Identify which cell holds the provided text, then report its (x, y) central coordinate. 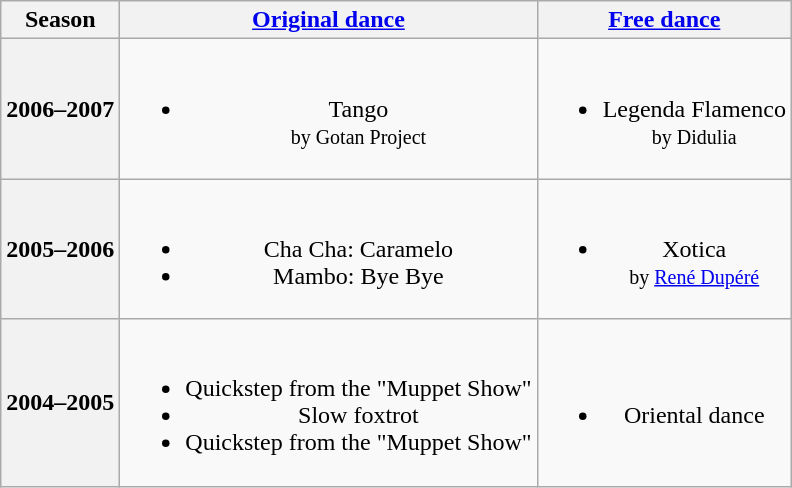
Original dance (328, 20)
Tango by Gotan Project (328, 109)
Cha Cha: CarameloMambo: Bye Bye (328, 249)
Xotica by René Dupéré (664, 249)
Oriental dance (664, 402)
Quickstep from the "Muppet Show"Slow foxtrotQuickstep from the "Muppet Show" (328, 402)
Legenda Flamenco by Didulia (664, 109)
2005–2006 (60, 249)
Season (60, 20)
2004–2005 (60, 402)
Free dance (664, 20)
2006–2007 (60, 109)
